Output the [X, Y] coordinate of the center of the cell containing the given text.  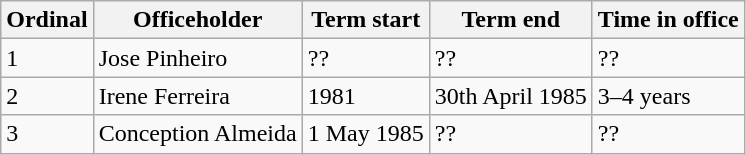
3–4 years [668, 96]
1 May 1985 [366, 134]
Time in office [668, 20]
Term end [510, 20]
1 [47, 58]
Ordinal [47, 20]
1981 [366, 96]
30th April 1985 [510, 96]
Officeholder [198, 20]
Irene Ferreira [198, 96]
2 [47, 96]
3 [47, 134]
Term start [366, 20]
Conception Almeida [198, 134]
Jose Pinheiro [198, 58]
